Output the (X, Y) coordinate of the center of the cell containing the given text.  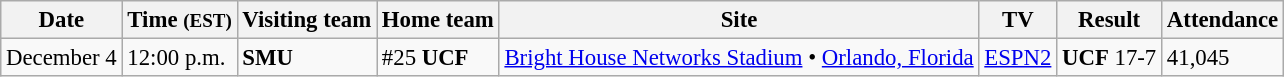
December 4 (62, 58)
TV (1018, 20)
ESPN2 (1018, 58)
12:00 p.m. (180, 58)
Result (1110, 20)
Date (62, 20)
Attendance (1223, 20)
41,045 (1223, 58)
Site (739, 20)
UCF 17-7 (1110, 58)
Bright House Networks Stadium • Orlando, Florida (739, 58)
Home team (438, 20)
SMU (306, 58)
Time (EST) (180, 20)
Visiting team (306, 20)
#25 UCF (438, 58)
